Identify which cell holds the provided text, then report its (x, y) central coordinate. 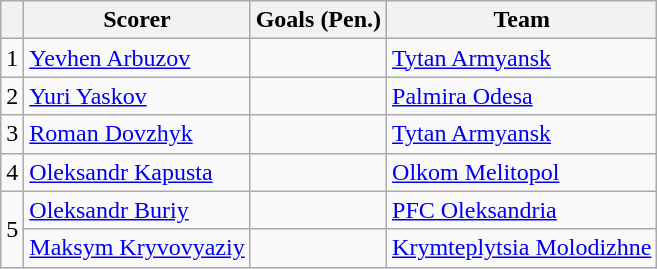
Olkom Melitopol (522, 172)
Maksym Kryvovyaziy (137, 248)
PFC Oleksandria (522, 210)
3 (12, 134)
Oleksandr Buriy (137, 210)
Team (522, 20)
Goals (Pen.) (318, 20)
1 (12, 58)
2 (12, 96)
Palmira Odesa (522, 96)
Oleksandr Kapusta (137, 172)
Yuri Yaskov (137, 96)
Yevhen Arbuzov (137, 58)
Krymteplytsia Molodizhne (522, 248)
Roman Dovzhyk (137, 134)
4 (12, 172)
Scorer (137, 20)
5 (12, 229)
